Return [X, Y] of the center of cell containing provided text 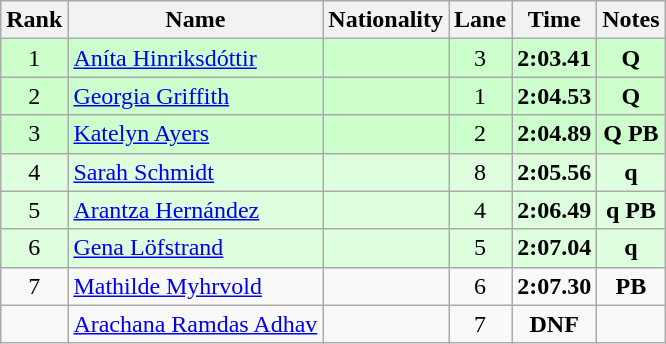
Mathilde Myhrvold [196, 286]
Lane [480, 20]
Notes [631, 20]
PB [631, 286]
Arachana Ramdas Adhav [196, 324]
2:07.04 [554, 248]
Katelyn Ayers [196, 134]
8 [480, 172]
2:07.30 [554, 286]
2:04.53 [554, 96]
DNF [554, 324]
Arantza Hernández [196, 210]
Time [554, 20]
2:03.41 [554, 58]
Gena Löfstrand [196, 248]
Rank [34, 20]
Aníta Hinriksdóttir [196, 58]
Sarah Schmidt [196, 172]
Name [196, 20]
Q PB [631, 134]
Nationality [386, 20]
2:04.89 [554, 134]
Georgia Griffith [196, 96]
2:05.56 [554, 172]
q PB [631, 210]
2:06.49 [554, 210]
